Determine the [X, Y] coordinate at the center of the cell enclosing the given text.  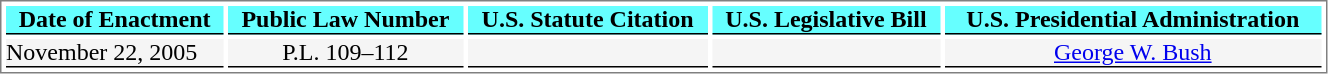
U.S. Statute Citation [588, 20]
George W. Bush [1132, 53]
U.S. Presidential Administration [1132, 20]
November 22, 2005 [114, 53]
Date of Enactment [114, 20]
U.S. Legislative Bill [826, 20]
Public Law Number [346, 20]
P.L. 109–112 [346, 53]
